Return the (X, Y) coordinate for the center point of the cell that contains the specified text.  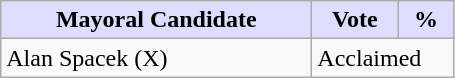
Mayoral Candidate (156, 20)
Acclaimed (383, 58)
Vote (355, 20)
Alan Spacek (X) (156, 58)
% (426, 20)
